Capture the cell that displays the provided text and extract its [X, Y] central coordinate. 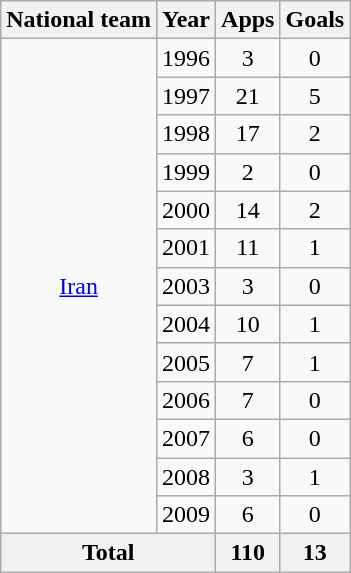
1999 [186, 172]
Goals [315, 20]
Year [186, 20]
1998 [186, 134]
21 [248, 96]
2003 [186, 286]
2004 [186, 324]
2006 [186, 400]
2005 [186, 362]
17 [248, 134]
2001 [186, 248]
2000 [186, 210]
11 [248, 248]
1997 [186, 96]
2008 [186, 477]
Iran [79, 286]
2009 [186, 515]
13 [315, 553]
1996 [186, 58]
14 [248, 210]
2007 [186, 438]
10 [248, 324]
5 [315, 96]
110 [248, 553]
National team [79, 20]
Apps [248, 20]
Total [108, 553]
